Return [x, y] of the center of cell containing provided text 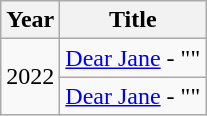
Year [30, 20]
2022 [30, 77]
Title [133, 20]
